Search for the cell housing the specified text and yield its [x, y] center coordinate. 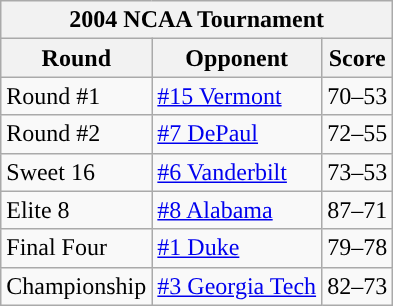
Sweet 16 [76, 172]
79–78 [358, 248]
Round [76, 58]
#7 DePaul [237, 134]
Opponent [237, 58]
70–53 [358, 96]
Elite 8 [76, 210]
#1 Duke [237, 248]
#15 Vermont [237, 96]
Score [358, 58]
Round #1 [76, 96]
87–71 [358, 210]
73–53 [358, 172]
Final Four [76, 248]
72–55 [358, 134]
#6 Vanderbilt [237, 172]
Championship [76, 286]
#8 Alabama [237, 210]
#3 Georgia Tech [237, 286]
82–73 [358, 286]
2004 NCAA Tournament [197, 20]
Round #2 [76, 134]
